Return the (x, y) coordinate for the center point of the cell that contains the specified text.  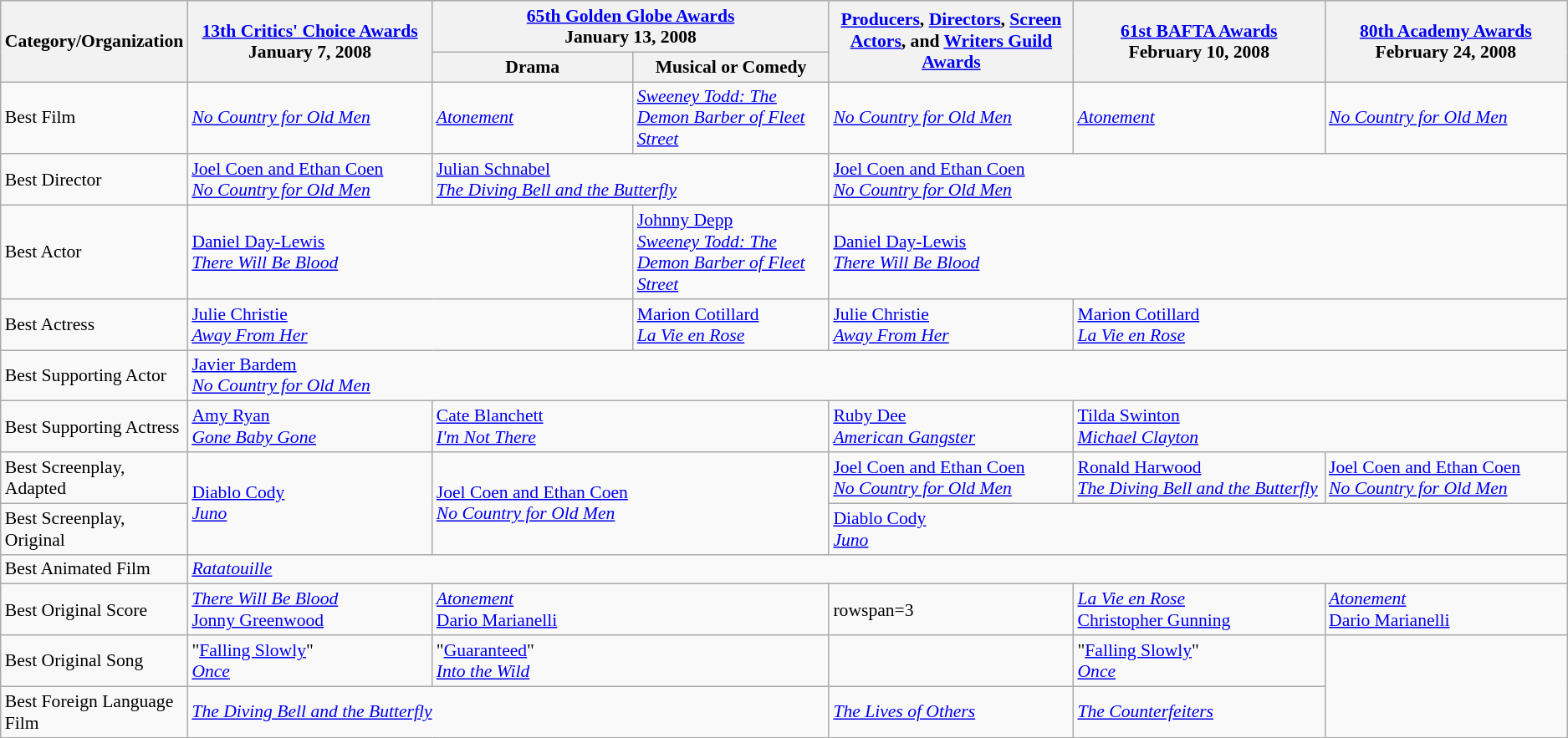
Johnny DeppSweeney Todd: The Demon Barber of Fleet Street (731, 252)
The Diving Bell and the Butterfly (508, 712)
Drama (533, 67)
61st BAFTA AwardsFebruary 10, 2008 (1199, 42)
Best Actress (94, 324)
rowspan=3 (951, 610)
Best Supporting Actress (94, 426)
Musical or Comedy (731, 67)
Best Screenplay, Adapted (94, 478)
Best Supporting Actor (94, 376)
Best Animated Film (94, 569)
Best Actor (94, 252)
Best Screenplay, Original (94, 528)
Sweeney Todd: The Demon Barber of Fleet Street (731, 119)
There Will Be BloodJonny Greenwood (309, 610)
Javier BardemNo Country for Old Men (876, 376)
Tilda SwintonMichael Clayton (1320, 426)
Ruby DeeAmerican Gangster (951, 426)
Cate BlanchettI'm Not There (631, 426)
Ratatouille (876, 569)
Best Foreign Language Film (94, 712)
Julian SchnabelThe Diving Bell and the Butterfly (631, 181)
The Counterfeiters (1199, 712)
The Lives of Others (951, 712)
Category/Organization (94, 42)
"Guaranteed"Into the Wild (631, 660)
Best Original Score (94, 610)
Ronald HarwoodThe Diving Bell and the Butterfly (1199, 478)
La Vie en RoseChristopher Gunning (1199, 610)
65th Golden Globe AwardsJanuary 13, 2008 (631, 27)
Best Film (94, 119)
Amy RyanGone Baby Gone (309, 426)
Producers, Directors, Screen Actors, and Writers Guild Awards (951, 42)
13th Critics' Choice Awards January 7, 2008 (309, 42)
Best Original Song (94, 660)
80th Academy AwardsFebruary 24, 2008 (1446, 42)
Best Director (94, 181)
